Locate the cell with the specified text and output its [x, y] center coordinate. 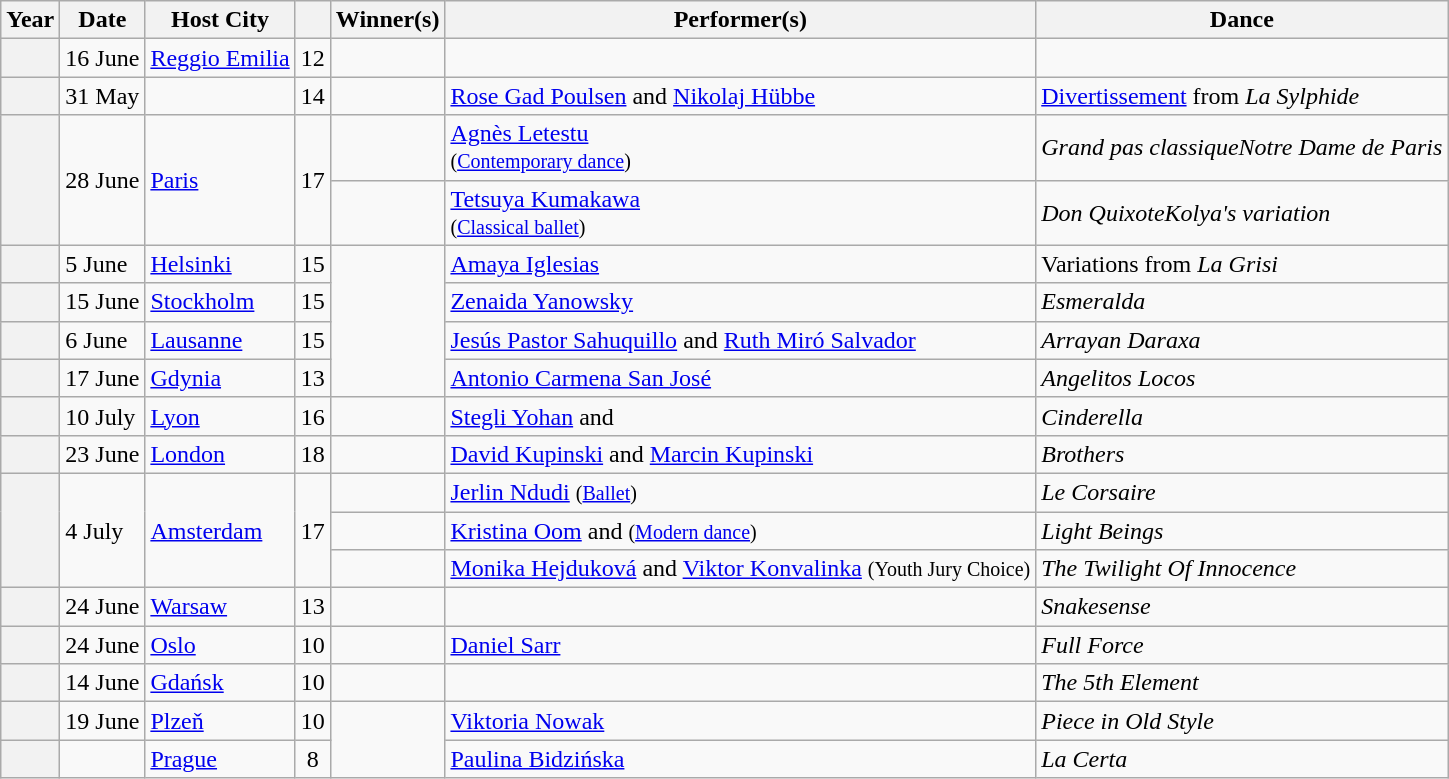
16 June [102, 58]
Jesús Pastor Sahuquillo and Ruth Miró Salvador [740, 340]
David Kupinski and Marcin Kupinski [740, 454]
15 June [102, 302]
Daniel Sarr [740, 645]
Full Force [1242, 645]
17 June [102, 378]
Don QuixoteKolya's variation [1242, 212]
Helsinki [220, 264]
Jerlin Ndudi (Ballet) [740, 492]
Grand pas classiqueNotre Dame de Paris [1242, 148]
Paulina Bidzińska [740, 759]
The 5th Element [1242, 683]
Rose Gad Poulsen and Nikolaj Hübbe [740, 96]
Stegli Yohan and [740, 416]
Piece in Old Style [1242, 721]
La Certa [1242, 759]
Oslo [220, 645]
12 [312, 58]
Plzeň [220, 721]
14 June [102, 683]
4 July [102, 530]
Monika Hejduková and Viktor Konvalinka (Youth Jury Choice) [740, 569]
23 June [102, 454]
Paris [220, 180]
Brothers [1242, 454]
Prague [220, 759]
Snakesense [1242, 607]
6 June [102, 340]
31 May [102, 96]
Divertissement from La Sylphide [1242, 96]
8 [312, 759]
Zenaida Yanowsky [740, 302]
Year [30, 20]
Light Beings [1242, 531]
Lausanne [220, 340]
Amsterdam [220, 530]
London [220, 454]
Kristina Oom and (Modern dance) [740, 531]
Le Corsaire [1242, 492]
Host City [220, 20]
Tetsuya Kumakawa(Classical ballet) [740, 212]
Reggio Emilia [220, 58]
Dance [1242, 20]
Winner(s) [388, 20]
The Twilight Of Innocence [1242, 569]
Arrayan Daraxa [1242, 340]
Gdynia [220, 378]
Amaya Iglesias [740, 264]
Variations from La Grisi [1242, 264]
Agnès Letestu(Contemporary dance) [740, 148]
19 June [102, 721]
5 June [102, 264]
Lyon [220, 416]
Stockholm [220, 302]
18 [312, 454]
Gdańsk [220, 683]
Date [102, 20]
Antonio Carmena San José [740, 378]
Cinderella [1242, 416]
Esmeralda [1242, 302]
10 July [102, 416]
16 [312, 416]
Warsaw [220, 607]
28 June [102, 180]
Viktoria Nowak [740, 721]
Performer(s) [740, 20]
14 [312, 96]
Angelitos Locos [1242, 378]
